Scan for the cell matching the given text and deliver its [X, Y] coordinate at center. 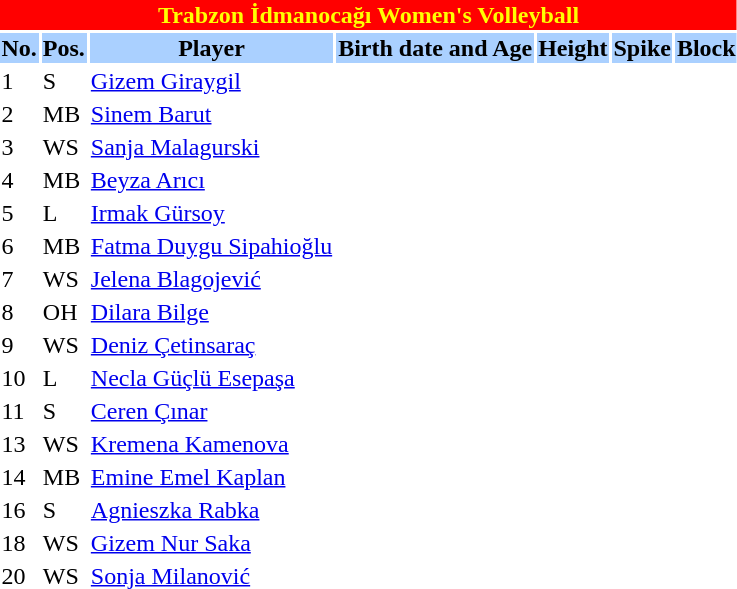
14 [19, 477]
6 [19, 246]
4 [19, 180]
Jelena Blagojević [211, 279]
Sinem Barut [211, 114]
Pos. [64, 48]
10 [19, 378]
18 [19, 543]
9 [19, 345]
7 [19, 279]
Necla Güçlü Esepaşa [211, 378]
Fatma Duygu Sipahioğlu [211, 246]
Emine Emel Kaplan [211, 477]
OH [64, 312]
13 [19, 444]
Trabzon İdmanocağı Women's Volleyball [368, 15]
Sanja Malagurski [211, 147]
Birth date and Age [436, 48]
Gizem Giraygil [211, 81]
No. [19, 48]
Block [706, 48]
Agnieszka Rabka [211, 510]
3 [19, 147]
Irmak Gürsoy [211, 213]
Height [573, 48]
Beyza Arıcı [211, 180]
Kremena Kamenova [211, 444]
Gizem Nur Saka [211, 543]
1 [19, 81]
2 [19, 114]
5 [19, 213]
Spike [642, 48]
11 [19, 411]
Dilara Bilge [211, 312]
Player [211, 48]
8 [19, 312]
Deniz Çetinsaraç [211, 345]
Ceren Çınar [211, 411]
16 [19, 510]
